Return [X, Y] of the center of cell containing provided text 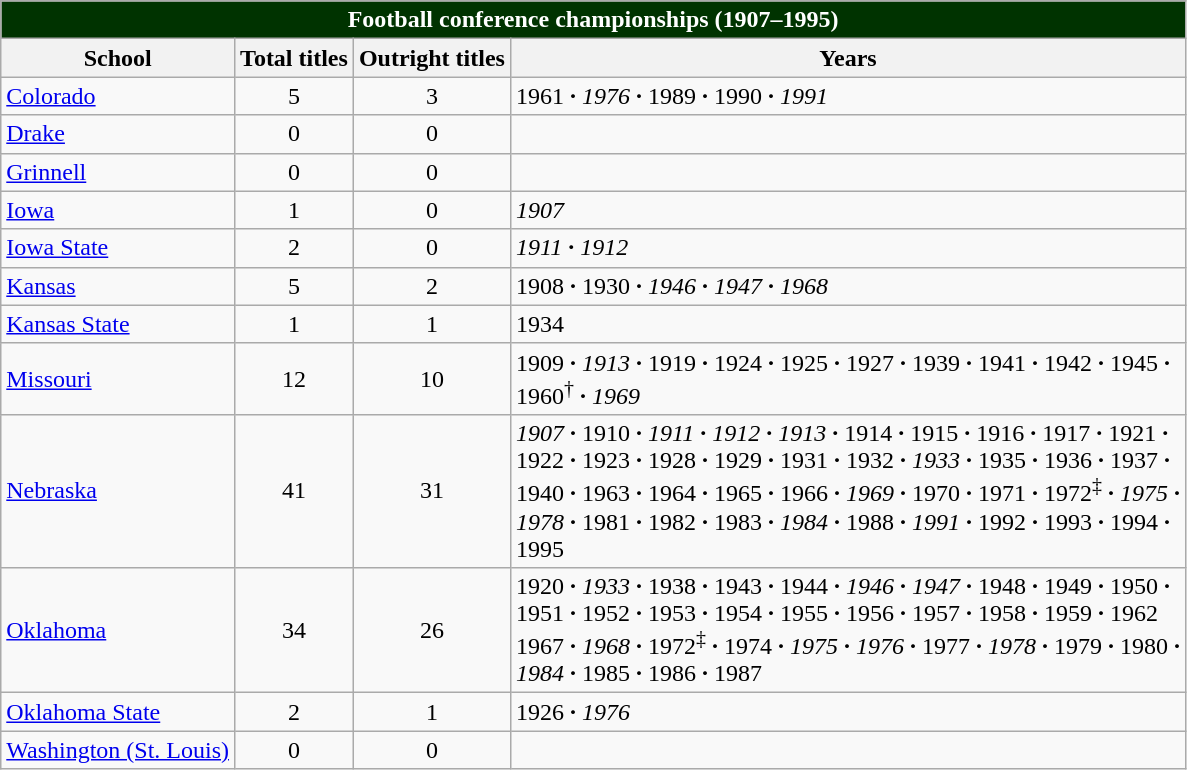
1907 [848, 210]
12 [294, 379]
1961 · 1976 · 1989 · 1990 · 1991 [848, 96]
Football conference championships (1907–1995) [594, 20]
1934 [848, 324]
1909 · 1913 · 1919 · 1924 · 1925 · 1927 · 1939 · 1941 · 1942 · 1945 ·1960† · 1969 [848, 379]
Kansas State [118, 324]
Washington (St. Louis) [118, 750]
Missouri [118, 379]
Nebraska [118, 492]
Drake [118, 134]
Years [848, 58]
Colorado [118, 96]
Total titles [294, 58]
1911 · 1912 [848, 248]
34 [294, 630]
Iowa State [118, 248]
26 [432, 630]
Oklahoma [118, 630]
School [118, 58]
Grinnell [118, 172]
1908 · 1930 · 1946 · 1947 · 1968 [848, 286]
3 [432, 96]
Outright titles [432, 58]
Kansas [118, 286]
31 [432, 492]
Iowa [118, 210]
1926 · 1976 [848, 712]
10 [432, 379]
41 [294, 492]
Oklahoma State [118, 712]
